Extract the [X, Y] coordinate from the center of the cell holding the provided text.  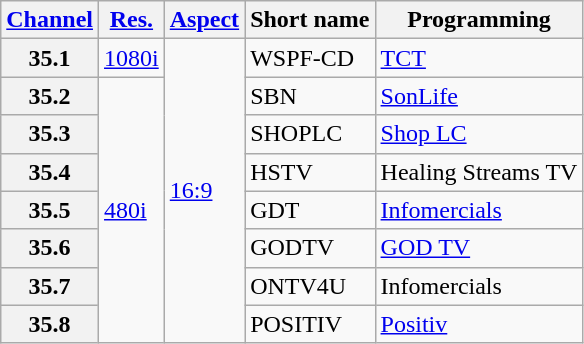
35.3 [50, 134]
SonLife [479, 96]
35.7 [50, 286]
35.8 [50, 324]
Res. [132, 20]
Positiv [479, 324]
Channel [50, 20]
POSITIV [310, 324]
GOD TV [479, 248]
HSTV [310, 172]
35.4 [50, 172]
ONTV4U [310, 286]
Shop LC [479, 134]
Aspect [204, 20]
SBN [310, 96]
16:9 [204, 191]
35.5 [50, 210]
TCT [479, 58]
Programming [479, 20]
GDT [310, 210]
SHOPLC [310, 134]
1080i [132, 58]
35.2 [50, 96]
WSPF-CD [310, 58]
GODTV [310, 248]
Healing Streams TV [479, 172]
Short name [310, 20]
480i [132, 210]
35.1 [50, 58]
35.6 [50, 248]
